From the cell containing the given text, extract its center point as (X, Y) coordinate. 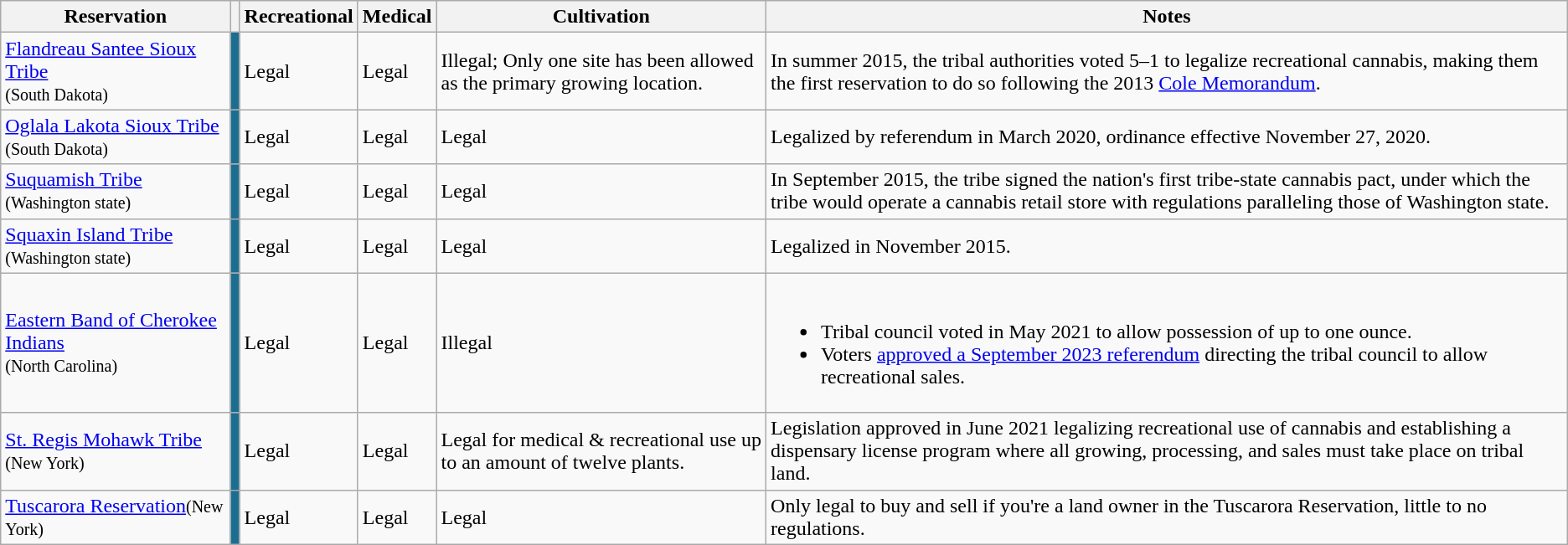
Flandreau Santee Sioux Tribe(South Dakota) (116, 71)
Legalized by referendum in March 2020, ordinance effective November 27, 2020. (1168, 137)
Squaxin Island Tribe(Washington state) (116, 246)
Cultivation (601, 17)
Notes (1168, 17)
Legalized in November 2015. (1168, 246)
Tuscarora Reservation(New York) (116, 517)
Illegal (601, 343)
Illegal; Only one site has been allowed as the primary growing location. (601, 71)
Legal for medical & recreational use up to an amount of twelve plants. (601, 451)
Eastern Band of Cherokee Indians(North Carolina) (116, 343)
Medical (397, 17)
Reservation (116, 17)
Only legal to buy and sell if you're a land owner in the Tuscarora Reservation, little to no regulations. (1168, 517)
St. Regis Mohawk Tribe(New York) (116, 451)
Recreational (298, 17)
Suquamish Tribe(Washington state) (116, 191)
Oglala Lakota Sioux Tribe (South Dakota) (116, 137)
